Determine the (x, y) coordinate at the center of the cell enclosing the given text.  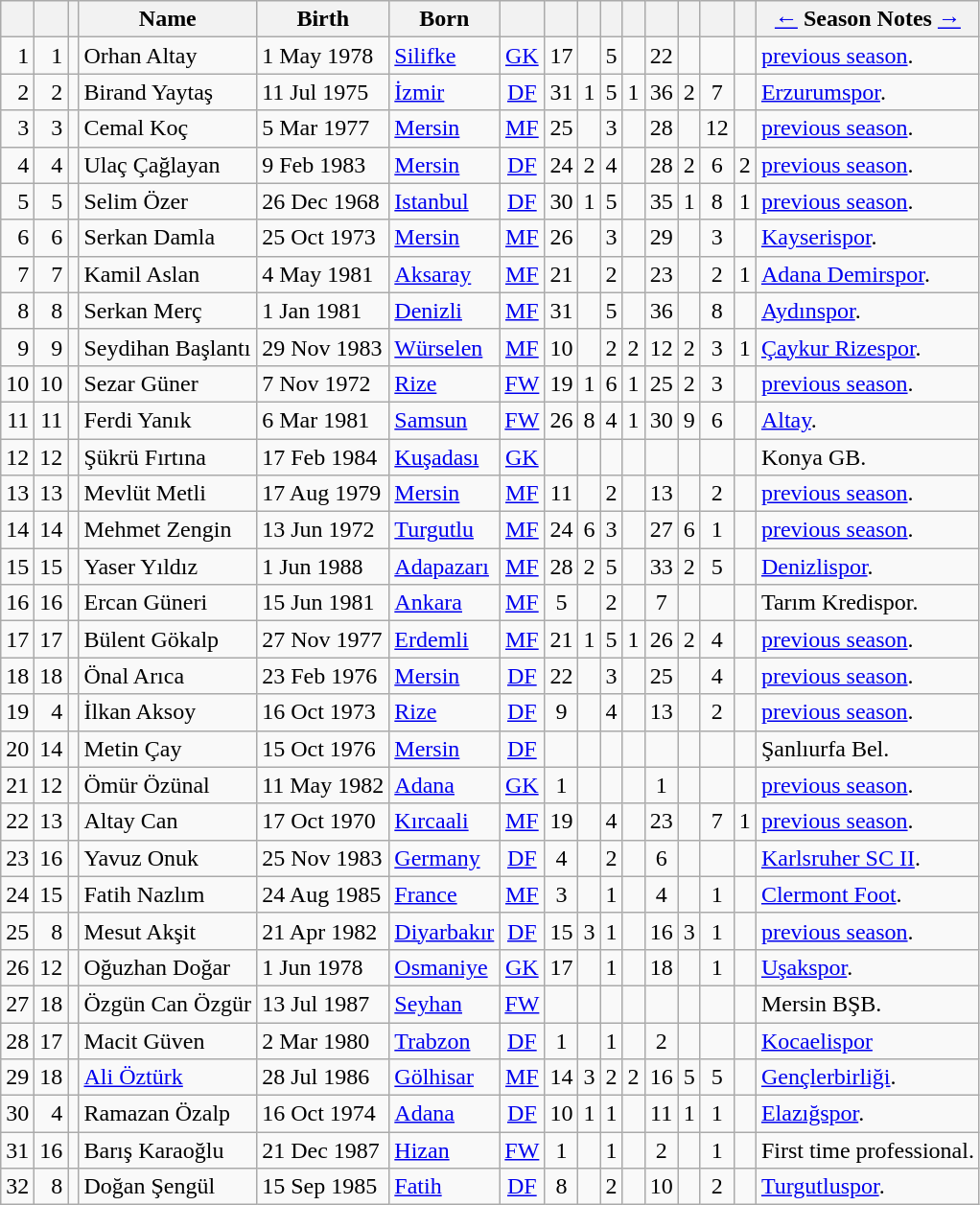
Diyarbakır (445, 931)
First time professional. (867, 1150)
9 Feb 1983 (323, 165)
Germany (445, 858)
1 May 1978 (323, 56)
Denizlispor. (867, 567)
Şükrü Fırtına (168, 457)
1 Jun 1978 (323, 967)
16 Oct 1973 (323, 712)
Birth (323, 19)
Altay Can (168, 822)
Konya GB. (867, 457)
26 Dec 1968 (323, 201)
Gölhisar (445, 1078)
1 Jan 1981 (323, 311)
Born (445, 19)
Selim Özer (168, 201)
Würselen (445, 347)
Ömür Özünal (168, 785)
Ankara (445, 603)
Ulaç Çağlayan (168, 165)
Kuşadası (445, 457)
Mehmet Zengin (168, 530)
Trabzon (445, 1040)
32 (17, 1187)
Adapazarı (445, 567)
7 Nov 1972 (323, 383)
Silifke (445, 56)
Hizan (445, 1150)
Yavuz Onuk (168, 858)
Mesut Akşit (168, 931)
28 Jul 1986 (323, 1078)
2 Mar 1980 (323, 1040)
Samsun (445, 420)
Tarım Kredispor. (867, 603)
13 Jun 1972 (323, 530)
Altay. (867, 420)
33 (662, 567)
Erzurumspor. (867, 92)
15 Jun 1981 (323, 603)
Ferdi Yanık (168, 420)
11 May 1982 (323, 785)
Osmaniye (445, 967)
Cemal Koç (168, 128)
Kırcaali (445, 822)
Önal Arıca (168, 676)
İlkan Aksoy (168, 712)
Erdemli (445, 639)
Ercan Güneri (168, 603)
Fatih (445, 1187)
Bülent Gökalp (168, 639)
Seyhan (445, 1004)
Uşakspor. (867, 967)
Barış Karaoğlu (168, 1150)
20 (17, 749)
16 Oct 1974 (323, 1114)
Adana Demirspor. (867, 274)
27 Nov 1977 (323, 639)
25 Nov 1983 (323, 858)
Istanbul (445, 201)
35 (662, 201)
Birand Yaytaş (168, 92)
Kocaelispor (867, 1040)
Ali Öztürk (168, 1078)
11 Jul 1975 (323, 92)
İzmir (445, 92)
Seydihan Başlantı (168, 347)
Clermont Foot. (867, 894)
15 Oct 1976 (323, 749)
Özgün Can Özgür (168, 1004)
24 Aug 1985 (323, 894)
Elazığspor. (867, 1114)
Yaser Yıldız (168, 567)
5 Mar 1977 (323, 128)
Ramazan Özalp (168, 1114)
Denizli (445, 311)
17 Oct 1970 (323, 822)
29 Nov 1983 (323, 347)
Serkan Merç (168, 311)
Kayserispor. (867, 238)
13 Jul 1987 (323, 1004)
Çaykur Rizespor. (867, 347)
1 Jun 1988 (323, 567)
Kamil Aslan (168, 274)
23 Feb 1976 (323, 676)
Turgutluspor. (867, 1187)
17 Feb 1984 (323, 457)
Aydınspor. (867, 311)
4 May 1981 (323, 274)
17 Aug 1979 (323, 494)
21 Apr 1982 (323, 931)
← Season Notes → (867, 19)
France (445, 894)
Metin Çay (168, 749)
Mersin BŞB. (867, 1004)
Gençlerbirliği. (867, 1078)
21 Dec 1987 (323, 1150)
25 Oct 1973 (323, 238)
Fatih Nazlım (168, 894)
Doğan Şengül (168, 1187)
Aksaray (445, 274)
Mevlüt Metli (168, 494)
Name (168, 19)
15 Sep 1985 (323, 1187)
6 Mar 1981 (323, 420)
Macit Güven (168, 1040)
Turgutlu (445, 530)
Oğuzhan Doğar (168, 967)
Şanlıurfa Bel. (867, 749)
Orhan Altay (168, 56)
Karlsruher SC II. (867, 858)
Serkan Damla (168, 238)
Sezar Güner (168, 383)
